From the cell containing the given text, extract its center point as (x, y) coordinate. 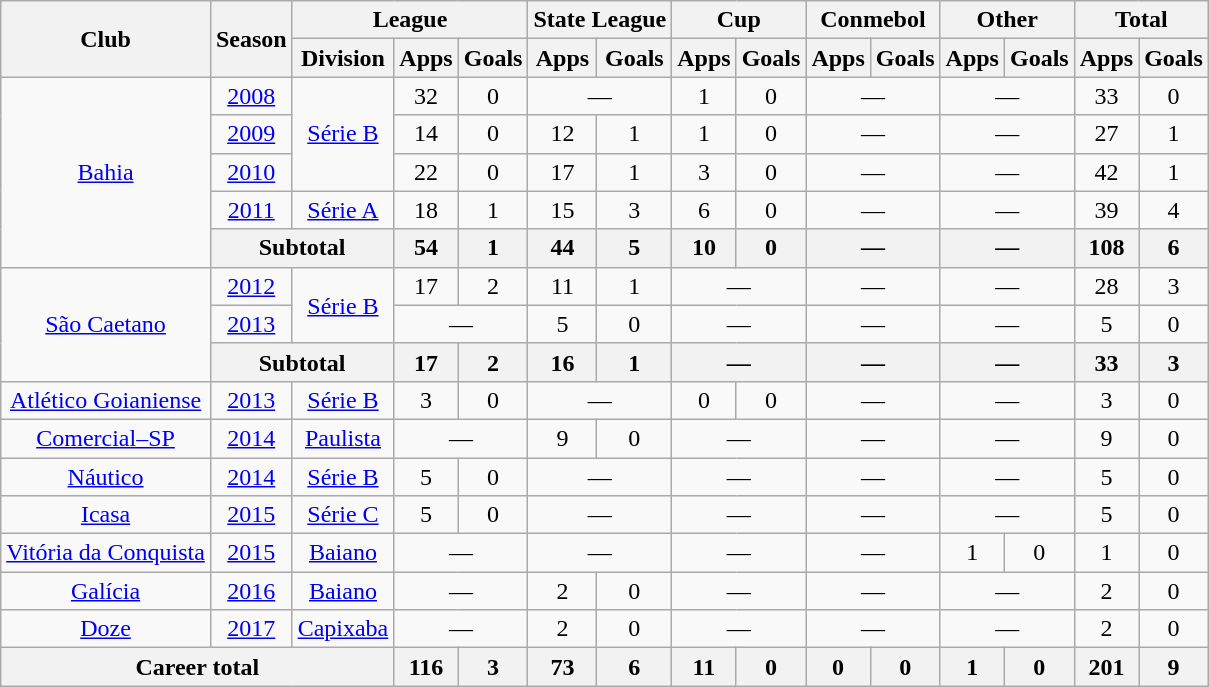
League (410, 20)
2009 (251, 134)
73 (562, 667)
2017 (251, 629)
10 (704, 248)
Icasa (106, 515)
2011 (251, 210)
4 (1174, 210)
108 (1106, 248)
Vitória da Conquista (106, 553)
Bahia (106, 172)
Comercial–SP (106, 438)
Capixaba (343, 629)
16 (562, 362)
Club (106, 39)
2010 (251, 172)
54 (426, 248)
22 (426, 172)
Série A (343, 210)
Doze (106, 629)
State League (600, 20)
39 (1106, 210)
Atlético Goianiense (106, 400)
Other (1007, 20)
44 (562, 248)
18 (426, 210)
Conmebol (873, 20)
Série C (343, 515)
Career total (198, 667)
12 (562, 134)
Cup (739, 20)
Total (1141, 20)
Galícia (106, 591)
2012 (251, 286)
32 (426, 96)
2008 (251, 96)
Náutico (106, 477)
201 (1106, 667)
42 (1106, 172)
São Caetano (106, 324)
14 (426, 134)
Season (251, 39)
2016 (251, 591)
28 (1106, 286)
116 (426, 667)
Paulista (343, 438)
Division (343, 58)
27 (1106, 134)
15 (562, 210)
